Output the [X, Y] coordinate of the center of the cell containing the given text.  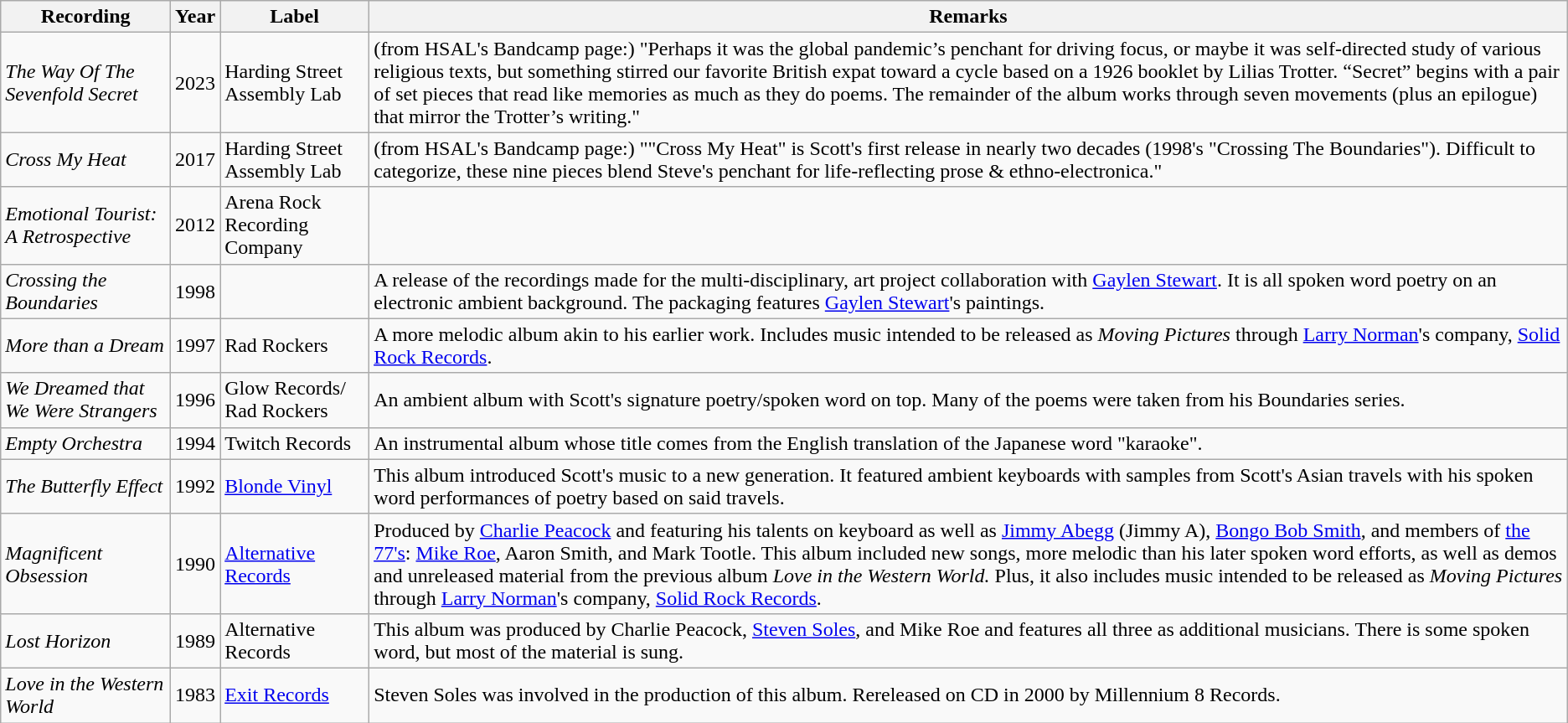
Crossing the Boundaries [85, 292]
An ambient album with Scott's signature poetry/spoken word on top. Many of the poems were taken from his Boundaries series. [968, 400]
Recording [85, 17]
Rad Rockers [295, 345]
Glow Records/ Rad Rockers [295, 400]
The Butterfly Effect [85, 486]
Empty Orchestra [85, 443]
2017 [196, 159]
1994 [196, 443]
1996 [196, 400]
1983 [196, 695]
Steven Soles was involved in the production of this album. Rereleased on CD in 2000 by Millennium 8 Records. [968, 695]
Remarks [968, 17]
An instrumental album whose title comes from the English translation of the Japanese word "karaoke". [968, 443]
More than a Dream [85, 345]
Lost Horizon [85, 640]
1989 [196, 640]
Twitch Records [295, 443]
Cross My Heat [85, 159]
Exit Records [295, 695]
Magnificent Obsession [85, 563]
Love in the Western World [85, 695]
1998 [196, 292]
1997 [196, 345]
1990 [196, 563]
Year [196, 17]
Arena Rock Recording Company [295, 225]
1992 [196, 486]
Blonde Vinyl [295, 486]
2023 [196, 82]
Label [295, 17]
The Way Of The Sevenfold Secret [85, 82]
Emotional Tourist: A Retrospective [85, 225]
We Dreamed that We Were Strangers [85, 400]
2012 [196, 225]
